Determine the [x, y] coordinate at the center of the cell enclosing the given text.  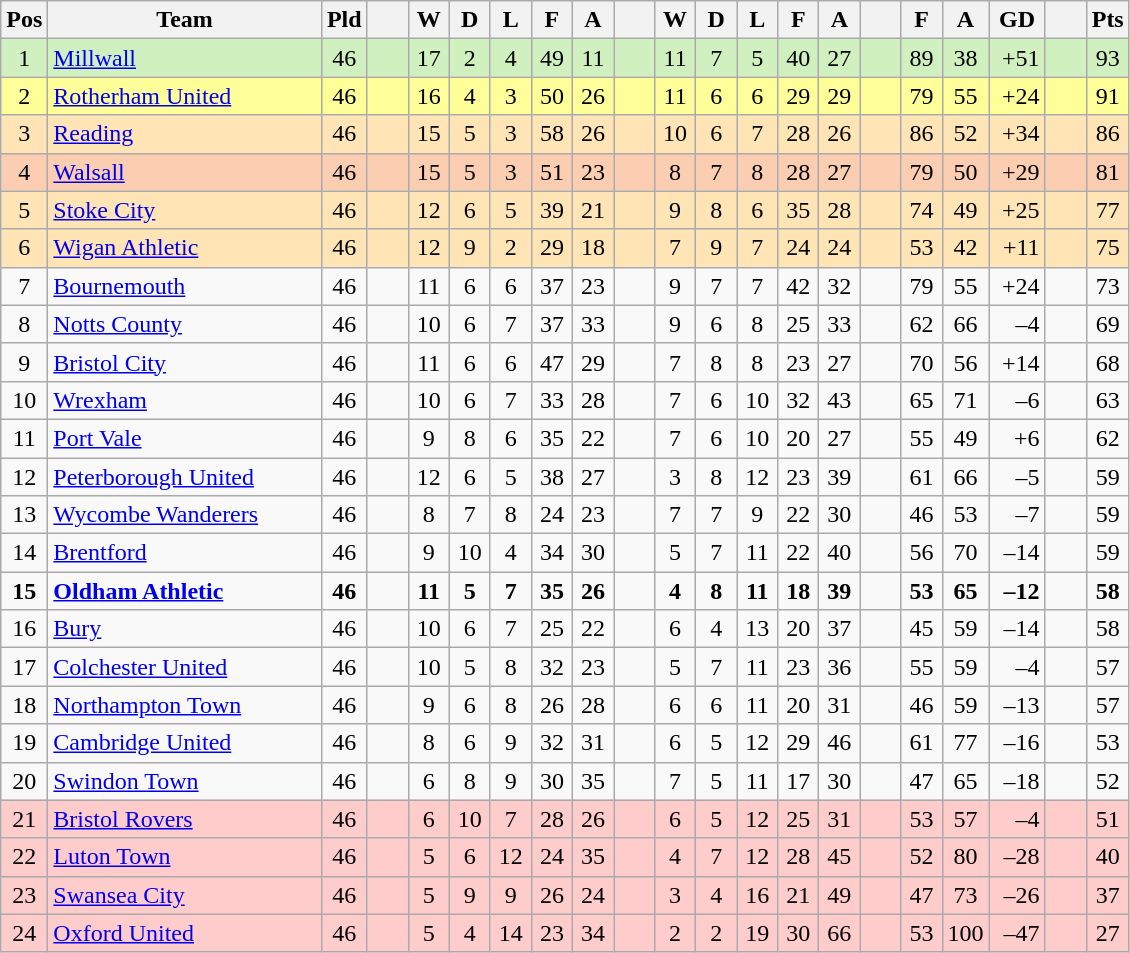
80 [966, 857]
–18 [1017, 781]
68 [1108, 362]
89 [922, 58]
Cambridge United [185, 743]
43 [840, 400]
–26 [1017, 895]
Swansea City [185, 895]
+25 [1017, 210]
–16 [1017, 743]
74 [922, 210]
100 [966, 933]
+11 [1017, 248]
Bristol City [185, 362]
Oldham Athletic [185, 591]
Colchester United [185, 667]
Walsall [185, 172]
–5 [1017, 477]
–12 [1017, 591]
63 [1108, 400]
Wrexham [185, 400]
Wigan Athletic [185, 248]
Peterborough United [185, 477]
Notts County [185, 324]
Bury [185, 629]
–47 [1017, 933]
1 [24, 58]
Bristol Rovers [185, 819]
Bournemouth [185, 286]
75 [1108, 248]
69 [1108, 324]
+14 [1017, 362]
–28 [1017, 857]
–6 [1017, 400]
Port Vale [185, 438]
Team [185, 20]
Wycombe Wanderers [185, 515]
Reading [185, 134]
+6 [1017, 438]
81 [1108, 172]
93 [1108, 58]
Stoke City [185, 210]
Millwall [185, 58]
71 [966, 400]
Oxford United [185, 933]
Northampton Town [185, 705]
Brentford [185, 553]
Pos [24, 20]
Rotherham United [185, 96]
+34 [1017, 134]
91 [1108, 96]
Swindon Town [185, 781]
+51 [1017, 58]
Pld [344, 20]
GD [1017, 20]
Luton Town [185, 857]
–7 [1017, 515]
36 [840, 667]
–13 [1017, 705]
Pts [1108, 20]
+29 [1017, 172]
